From the cell containing the given text, extract its center point as (X, Y) coordinate. 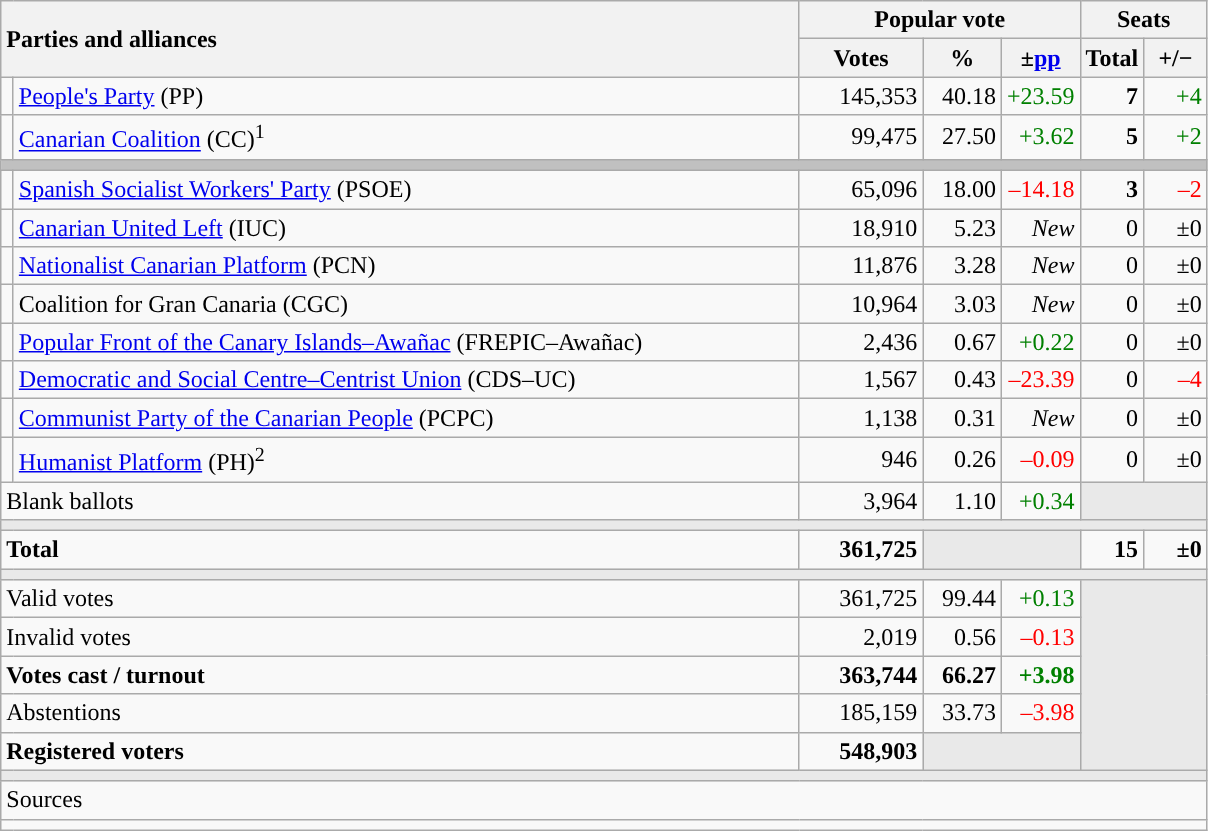
145,353 (861, 96)
0.43 (962, 380)
3.03 (962, 304)
2,019 (861, 637)
+/− (1176, 58)
946 (861, 460)
People's Party (PP) (406, 96)
3 (1112, 190)
15 (1112, 550)
–14.18 (1040, 190)
+3.98 (1040, 675)
3,964 (861, 501)
5 (1112, 138)
10,964 (861, 304)
18.00 (962, 190)
0.31 (962, 418)
+2 (1176, 138)
11,876 (861, 266)
548,903 (861, 751)
Democratic and Social Centre–Centrist Union (CDS–UC) (406, 380)
+3.62 (1040, 138)
Canarian Coalition (CC)1 (406, 138)
Humanist Platform (PH)2 (406, 460)
Abstentions (400, 713)
7 (1112, 96)
0.56 (962, 637)
–4 (1176, 380)
363,744 (861, 675)
Seats (1144, 20)
1,567 (861, 380)
3.28 (962, 266)
Nationalist Canarian Platform (PCN) (406, 266)
99.44 (962, 599)
1,138 (861, 418)
18,910 (861, 228)
–23.39 (1040, 380)
Sources (604, 800)
33.73 (962, 713)
+0.22 (1040, 342)
Votes (861, 58)
Spanish Socialist Workers' Party (PSOE) (406, 190)
–3.98 (1040, 713)
±pp (1040, 58)
–0.09 (1040, 460)
+23.59 (1040, 96)
Popular vote (940, 20)
0.26 (962, 460)
1.10 (962, 501)
Valid votes (400, 599)
+0.34 (1040, 501)
2,436 (861, 342)
–0.13 (1040, 637)
Blank ballots (400, 501)
+4 (1176, 96)
99,475 (861, 138)
Coalition for Gran Canaria (CGC) (406, 304)
Registered voters (400, 751)
Communist Party of the Canarian People (PCPC) (406, 418)
Invalid votes (400, 637)
+0.13 (1040, 599)
40.18 (962, 96)
185,159 (861, 713)
0.67 (962, 342)
27.50 (962, 138)
65,096 (861, 190)
66.27 (962, 675)
5.23 (962, 228)
Canarian United Left (IUC) (406, 228)
Parties and alliances (400, 39)
Popular Front of the Canary Islands–Awañac (FREPIC–Awañac) (406, 342)
Votes cast / turnout (400, 675)
% (962, 58)
–2 (1176, 190)
